Search for the cell housing the specified text and yield its [X, Y] center coordinate. 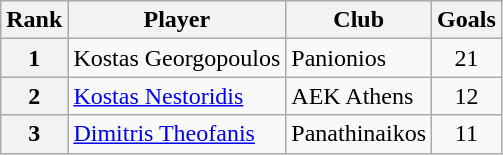
12 [467, 96]
Panathinaikos [359, 134]
Panionios [359, 58]
11 [467, 134]
1 [34, 58]
21 [467, 58]
AEK Athens [359, 96]
Player [177, 20]
Kostas Nestoridis [177, 96]
Rank [34, 20]
Club [359, 20]
Dimitris Theofanis [177, 134]
2 [34, 96]
Kostas Georgopoulos [177, 58]
3 [34, 134]
Goals [467, 20]
